For the text-containing cell, return its midpoint in (X, Y) coordinate format. 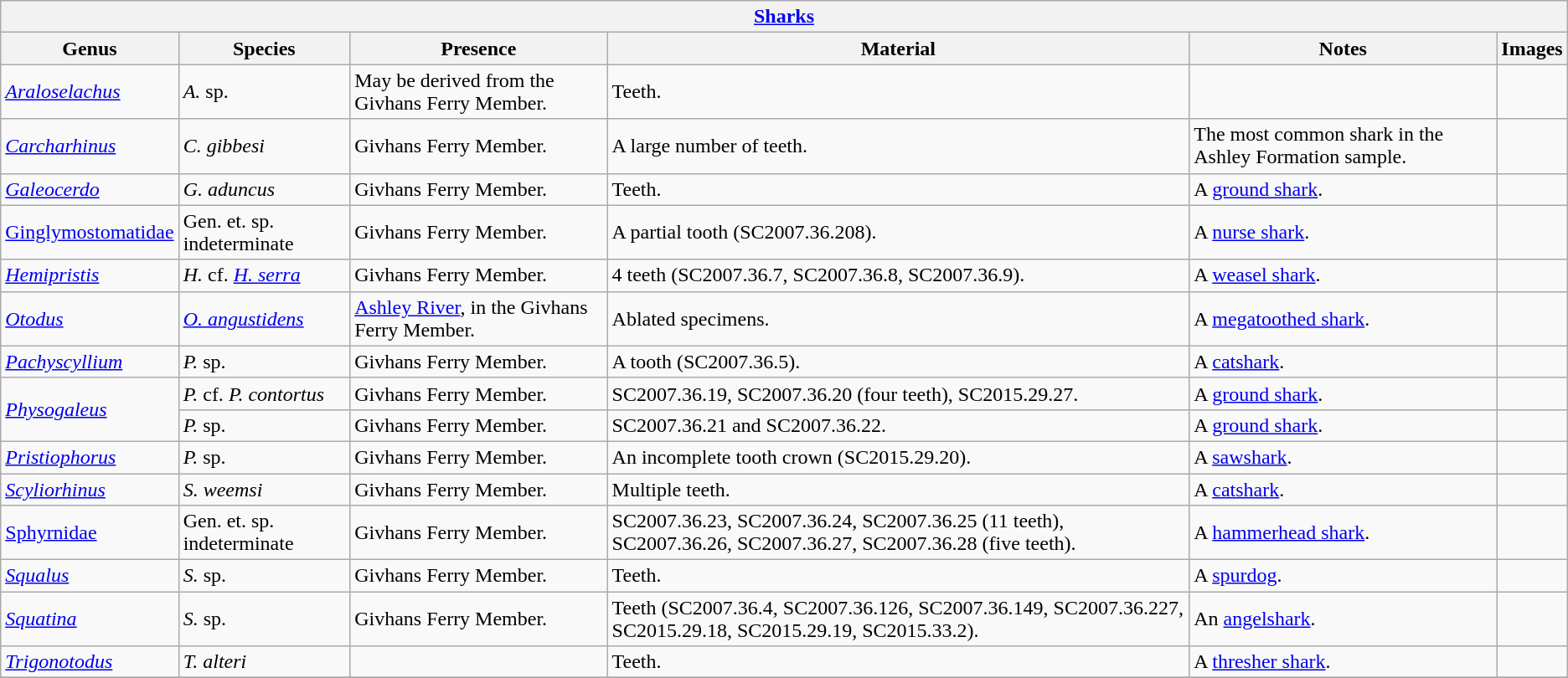
Hemipristis (90, 275)
Squatina (90, 619)
SC2007.36.19, SC2007.36.20 (four teeth), SC2015.29.27. (898, 393)
May be derived from the Givhans Ferry Member. (479, 92)
Sharks (784, 17)
An incomplete tooth crown (SC2015.29.20). (898, 457)
SC2007.36.23, SC2007.36.24, SC2007.36.25 (11 teeth), SC2007.36.26, SC2007.36.27, SC2007.36.28 (five teeth). (898, 532)
Galeocerdo (90, 189)
Ginglymostomatidae (90, 233)
G. aduncus (264, 189)
The most common shark in the Ashley Formation sample. (1344, 146)
A weasel shark. (1344, 275)
Carcharhinus (90, 146)
A spurdog. (1344, 576)
Ablated specimens. (898, 318)
4 teeth (SC2007.36.7, SC2007.36.8, SC2007.36.9). (898, 275)
Images (1532, 49)
T. alteri (264, 662)
P. cf. P. contortus (264, 393)
O. angustidens (264, 318)
Squalus (90, 576)
A large number of teeth. (898, 146)
An angelshark. (1344, 619)
Sphyrnidae (90, 532)
Notes (1344, 49)
A tooth (SC2007.36.5). (898, 362)
Ashley River, in the Givhans Ferry Member. (479, 318)
A megatoothed shark. (1344, 318)
Multiple teeth. (898, 490)
A partial tooth (SC2007.36.208). (898, 233)
Teeth (SC2007.36.4, SC2007.36.126, SC2007.36.149, SC2007.36.227, SC2015.29.18, SC2015.29.19, SC2015.33.2). (898, 619)
H. cf. H. serra (264, 275)
A sawshark. (1344, 457)
Pachyscyllium (90, 362)
Genus (90, 49)
Pristiophorus (90, 457)
Species (264, 49)
Physogaleus (90, 409)
A. sp. (264, 92)
A hammerhead shark. (1344, 532)
S. weemsi (264, 490)
A thresher shark. (1344, 662)
C. gibbesi (264, 146)
SC2007.36.21 and SC2007.36.22. (898, 425)
Scyliorhinus (90, 490)
Presence (479, 49)
A nurse shark. (1344, 233)
Araloselachus (90, 92)
Trigonotodus (90, 662)
Material (898, 49)
Otodus (90, 318)
